Output the [x, y] coordinate of the center of the cell containing the given text.  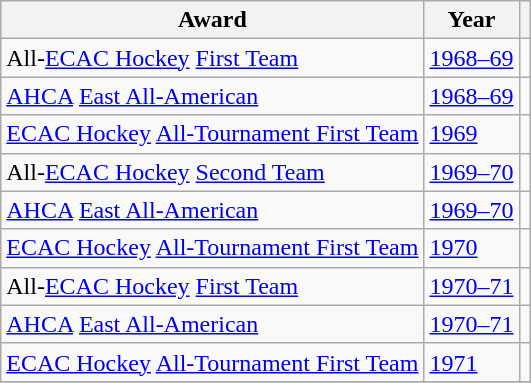
All-ECAC Hockey Second Team [212, 172]
Award [212, 20]
1969 [472, 134]
1971 [472, 362]
1970 [472, 248]
Year [472, 20]
